Determine the [x, y] coordinate at the center of the cell enclosing the given text.  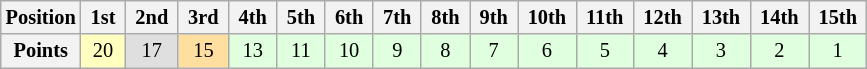
6th [349, 17]
15th [838, 17]
5th [301, 17]
3rd [203, 17]
13th [721, 17]
9th [494, 17]
4 [662, 51]
9 [397, 51]
10th [547, 17]
11 [301, 51]
8 [445, 51]
15 [203, 51]
2nd [152, 17]
20 [104, 51]
1 [838, 51]
8th [445, 17]
5 [604, 51]
1st [104, 17]
17 [152, 51]
6 [547, 51]
11th [604, 17]
Points [41, 51]
Position [41, 17]
4th [253, 17]
2 [779, 51]
14th [779, 17]
7 [494, 51]
13 [253, 51]
7th [397, 17]
10 [349, 51]
12th [662, 17]
3 [721, 51]
